Scan for the cell matching the given text and deliver its (x, y) coordinate at center. 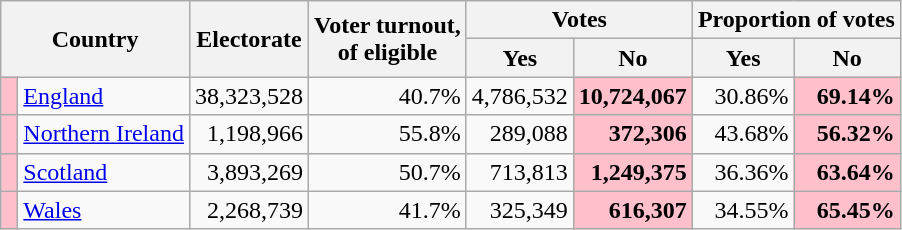
41.7% (388, 210)
England (104, 96)
1,249,375 (632, 172)
616,307 (632, 210)
4,786,532 (520, 96)
69.14% (847, 96)
65.45% (847, 210)
38,323,528 (248, 96)
30.86% (743, 96)
Voter turnout, of eligible (388, 39)
713,813 (520, 172)
56.32% (847, 134)
43.68% (743, 134)
325,349 (520, 210)
34.55% (743, 210)
Northern Ireland (104, 134)
10,724,067 (632, 96)
1,198,966 (248, 134)
36.36% (743, 172)
55.8% (388, 134)
Scotland (104, 172)
3,893,269 (248, 172)
40.7% (388, 96)
2,268,739 (248, 210)
63.64% (847, 172)
289,088 (520, 134)
Electorate (248, 39)
Votes (579, 20)
Proportion of votes (796, 20)
Wales (104, 210)
50.7% (388, 172)
Country (96, 39)
372,306 (632, 134)
